Extract the [X, Y] coordinate from the center of the cell holding the provided text.  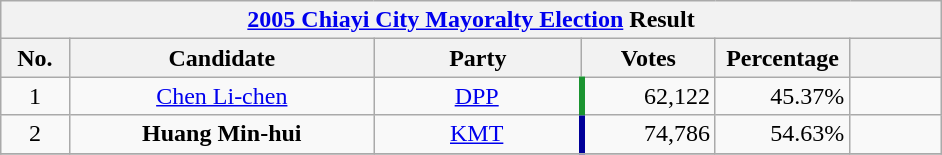
45.37% [782, 96]
2005 Chiayi City Mayoralty Election Result [470, 20]
Votes [648, 58]
KMT [478, 134]
Percentage [782, 58]
No. [34, 58]
Party [478, 58]
Candidate [222, 58]
1 [34, 96]
DPP [478, 96]
Chen Li-chen [222, 96]
62,122 [648, 96]
54.63% [782, 134]
Huang Min-hui [222, 134]
2 [34, 134]
74,786 [648, 134]
